Return the [X, Y] coordinate for the center point of the cell that contains the specified text.  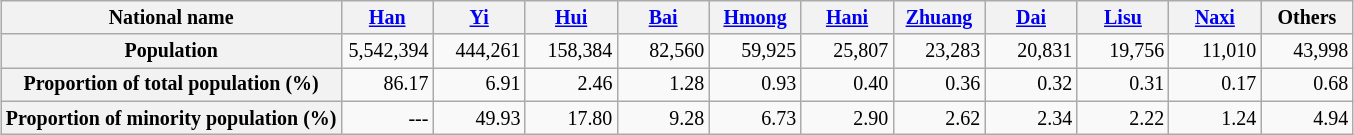
2.22 [1123, 118]
Hani [847, 18]
25,807 [847, 52]
19,756 [1123, 52]
11,010 [1215, 52]
1.28 [663, 84]
82,560 [663, 52]
Hmong [755, 18]
20,831 [1031, 52]
0.32 [1031, 84]
Dai [1031, 18]
6.91 [479, 84]
0.40 [847, 84]
Han [387, 18]
86.17 [387, 84]
43,998 [1307, 52]
0.93 [755, 84]
2.90 [847, 118]
1.24 [1215, 118]
0.68 [1307, 84]
17.80 [571, 118]
4.94 [1307, 118]
6.73 [755, 118]
0.36 [939, 84]
2.62 [939, 118]
23,283 [939, 52]
2.34 [1031, 118]
Proportion of minority population (%) [171, 118]
Bai [663, 18]
Zhuang [939, 18]
Population [171, 52]
444,261 [479, 52]
National name [171, 18]
9.28 [663, 118]
Lisu [1123, 18]
--- [387, 118]
5,542,394 [387, 52]
158,384 [571, 52]
Others [1307, 18]
Proportion of total population (%) [171, 84]
Yi [479, 18]
0.31 [1123, 84]
0.17 [1215, 84]
2.46 [571, 84]
Hui [571, 18]
49.93 [479, 118]
Naxi [1215, 18]
59,925 [755, 52]
